Search for the cell housing the specified text and yield its [X, Y] center coordinate. 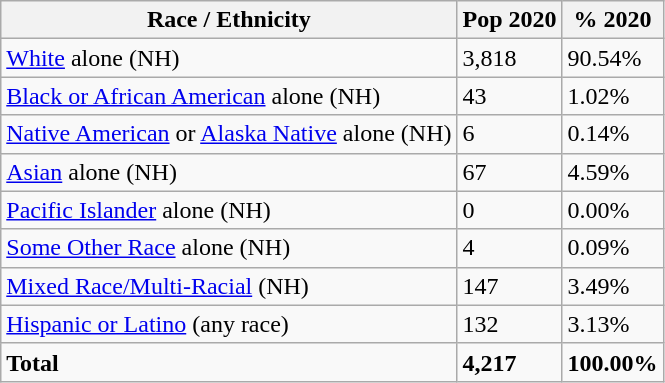
4 [510, 248]
4.59% [612, 172]
0.09% [612, 248]
147 [510, 286]
100.00% [612, 362]
Total [229, 362]
% 2020 [612, 20]
Some Other Race alone (NH) [229, 248]
Black or African American alone (NH) [229, 96]
3,818 [510, 58]
4,217 [510, 362]
Mixed Race/Multi-Racial (NH) [229, 286]
Asian alone (NH) [229, 172]
Race / Ethnicity [229, 20]
6 [510, 134]
0.00% [612, 210]
Pop 2020 [510, 20]
0.14% [612, 134]
67 [510, 172]
3.13% [612, 324]
0 [510, 210]
3.49% [612, 286]
43 [510, 96]
132 [510, 324]
Hispanic or Latino (any race) [229, 324]
1.02% [612, 96]
White alone (NH) [229, 58]
90.54% [612, 58]
Pacific Islander alone (NH) [229, 210]
Native American or Alaska Native alone (NH) [229, 134]
